Provide the [x, y] coordinate of the cell's center where the given text is located.  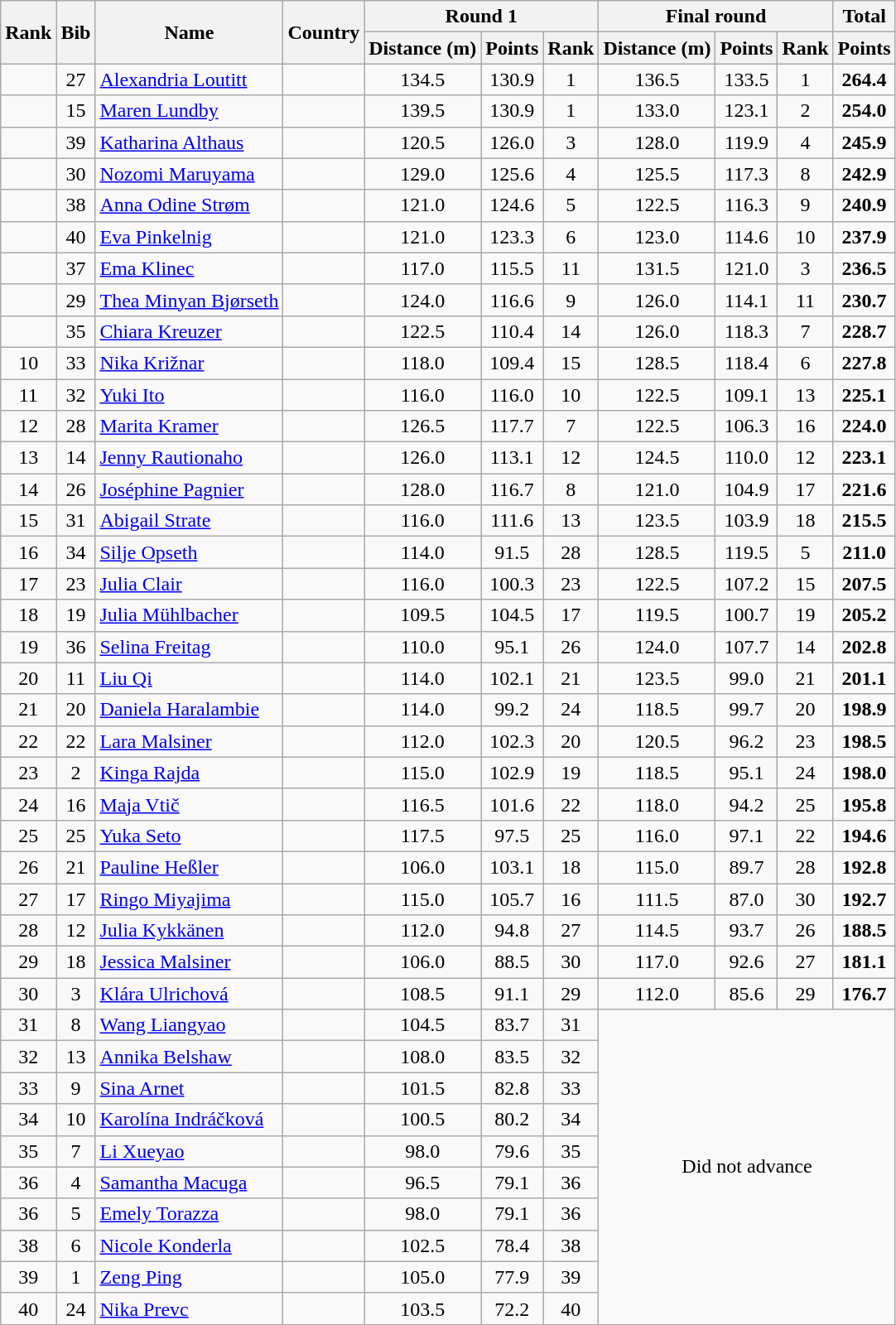
139.5 [422, 111]
111.6 [512, 521]
92.6 [747, 962]
109.1 [747, 395]
133.0 [658, 111]
105.7 [512, 899]
194.6 [865, 836]
Ringo Miyajima [189, 899]
134.5 [422, 79]
102.9 [512, 773]
109.5 [422, 615]
103.1 [512, 867]
83.7 [512, 1025]
211.0 [865, 552]
96.5 [422, 1183]
227.8 [865, 363]
118.4 [747, 363]
101.6 [512, 804]
Eva Pinkelnig [189, 237]
88.5 [512, 962]
103.5 [422, 1308]
228.7 [865, 331]
115.5 [512, 268]
Did not advance [747, 1168]
94.2 [747, 804]
Marita Kramer [189, 426]
237.9 [865, 237]
100.7 [747, 615]
Yuki Ito [189, 395]
Thea Minyan Bjørseth [189, 300]
82.8 [512, 1088]
201.1 [865, 678]
93.7 [747, 931]
Nika Križnar [189, 363]
Annika Belshaw [189, 1057]
Daniela Haralambie [189, 710]
97.5 [512, 836]
Zeng Ping [189, 1277]
108.5 [422, 994]
131.5 [658, 268]
124.6 [512, 205]
87.0 [747, 899]
Maren Lundby [189, 111]
117.3 [747, 174]
Samantha Macuga [189, 1183]
133.5 [747, 79]
100.3 [512, 584]
91.1 [512, 994]
236.5 [865, 268]
104.9 [747, 489]
110.4 [512, 331]
129.0 [422, 174]
Emely Torazza [189, 1214]
109.4 [512, 363]
Julia Mühlbacher [189, 615]
136.5 [658, 79]
Country [324, 32]
192.7 [865, 899]
215.5 [865, 521]
Jenny Rautionaho [189, 458]
Jessica Malsiner [189, 962]
225.1 [865, 395]
195.8 [865, 804]
119.9 [747, 142]
117.7 [512, 426]
85.6 [747, 994]
Nika Prevc [189, 1308]
Total [865, 17]
Li Xueyao [189, 1151]
89.7 [747, 867]
Julia Clair [189, 584]
123.0 [658, 237]
Katharina Althaus [189, 142]
114.1 [747, 300]
Kinga Rajda [189, 773]
91.5 [512, 552]
100.5 [422, 1120]
94.8 [512, 931]
125.6 [512, 174]
245.9 [865, 142]
123.3 [512, 237]
Bib [76, 32]
Nicole Konderla [189, 1245]
198.5 [865, 741]
37 [76, 268]
230.7 [865, 300]
202.8 [865, 647]
205.2 [865, 615]
240.9 [865, 205]
221.6 [865, 489]
125.5 [658, 174]
Sina Arnet [189, 1088]
116.7 [512, 489]
97.1 [747, 836]
Wang Liangyao [189, 1025]
Name [189, 32]
101.5 [422, 1088]
96.2 [747, 741]
80.2 [512, 1120]
99.7 [747, 710]
Nozomi Maruyama [189, 174]
Alexandria Loutitt [189, 79]
107.7 [747, 647]
Yuka Seto [189, 836]
Round 1 [482, 17]
Pauline Heßler [189, 867]
188.5 [865, 931]
264.4 [865, 79]
102.5 [422, 1245]
Julia Kykkänen [189, 931]
176.7 [865, 994]
Selina Freitag [189, 647]
Silje Opseth [189, 552]
72.2 [512, 1308]
113.1 [512, 458]
118.3 [747, 331]
116.5 [422, 804]
Abigail Strate [189, 521]
Final round [715, 17]
111.5 [658, 899]
254.0 [865, 111]
Ema Klinec [189, 268]
108.0 [422, 1057]
99.0 [747, 678]
223.1 [865, 458]
Lara Malsiner [189, 741]
78.4 [512, 1245]
Karolína Indráčková [189, 1120]
105.0 [422, 1277]
Liu Qi [189, 678]
198.0 [865, 773]
102.3 [512, 741]
224.0 [865, 426]
114.6 [747, 237]
Klára Ulrichová [189, 994]
198.9 [865, 710]
116.6 [512, 300]
107.2 [747, 584]
103.9 [747, 521]
79.6 [512, 1151]
Anna Odine Strøm [189, 205]
Joséphine Pagnier [189, 489]
116.3 [747, 205]
207.5 [865, 584]
117.5 [422, 836]
Maja Vtič [189, 804]
Chiara Kreuzer [189, 331]
83.5 [512, 1057]
192.8 [865, 867]
102.1 [512, 678]
124.5 [658, 458]
106.3 [747, 426]
77.9 [512, 1277]
181.1 [865, 962]
126.5 [422, 426]
242.9 [865, 174]
123.1 [747, 111]
114.5 [658, 931]
99.2 [512, 710]
